Detect which cell encompasses the target text, then output its [x, y] center coordinate. 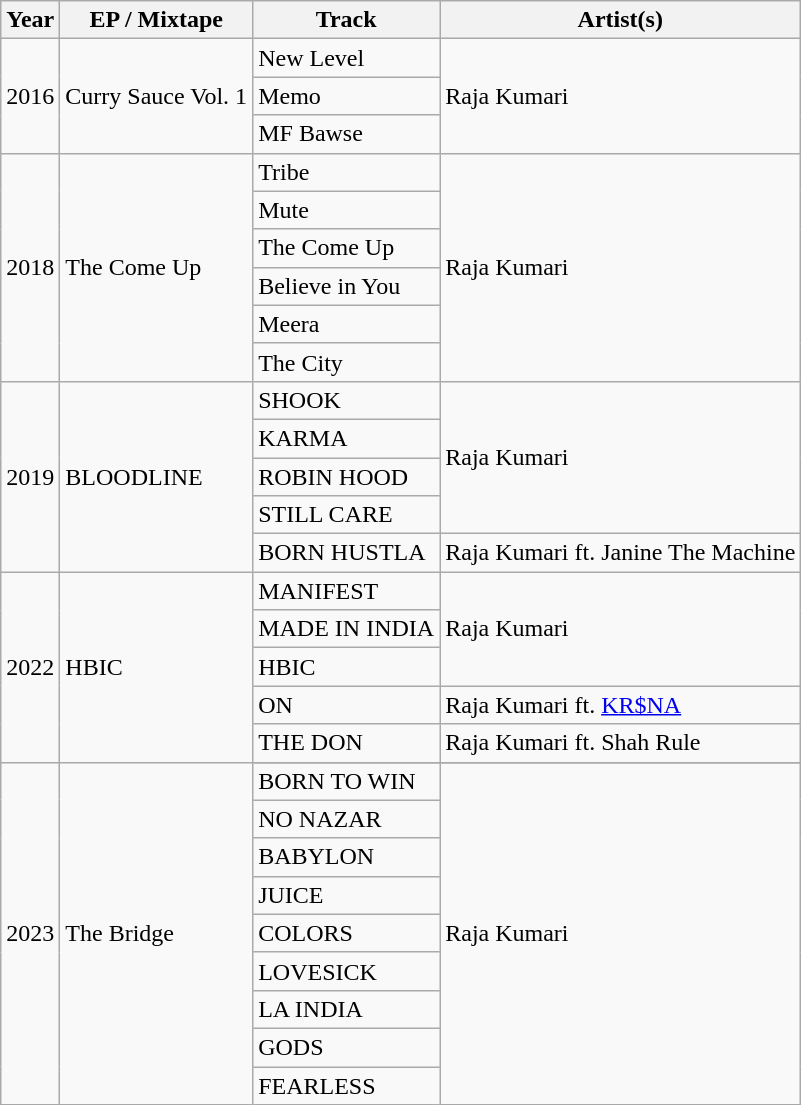
The City [346, 362]
ROBIN HOOD [346, 477]
Memo [346, 96]
2018 [30, 267]
BLOODLINE [156, 476]
Artist(s) [620, 20]
MF Bawse [346, 134]
Meera [346, 324]
ON [346, 705]
2016 [30, 96]
Raja Kumari ft. Janine The Machine [620, 553]
2022 [30, 667]
EP / Mixtape [156, 20]
Curry Sauce Vol. 1 [156, 96]
MADE IN INDIA [346, 629]
The Bridge [156, 934]
BABYLON [346, 857]
LA INDIA [346, 1009]
THE DON [346, 743]
Believe in You [346, 286]
2019 [30, 476]
LOVESICK [346, 971]
MANIFEST [346, 591]
BORN TO WIN [346, 781]
Track [346, 20]
Tribe [346, 172]
Mute [346, 210]
NO NAZAR [346, 819]
Raja Kumari ft. Shah Rule [620, 743]
Year [30, 20]
STILL CARE [346, 515]
GODS [346, 1047]
COLORS [346, 933]
2023 [30, 934]
BORN HUSTLA [346, 553]
SHOOK [346, 400]
FEARLESS [346, 1085]
KARMA [346, 438]
New Level [346, 58]
Raja Kumari ft. KR$NA [620, 705]
JUICE [346, 895]
